Identify which cell holds the provided text, then report its (X, Y) central coordinate. 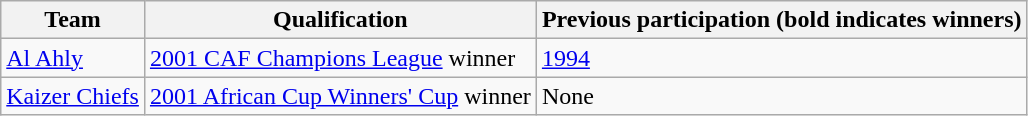
Team (73, 20)
None (782, 96)
Kaizer Chiefs (73, 96)
Al Ahly (73, 58)
Previous participation (bold indicates winners) (782, 20)
1994 (782, 58)
2001 African Cup Winners' Cup winner (340, 96)
Qualification (340, 20)
2001 CAF Champions League winner (340, 58)
